Find where the given text appears and provide that cell's center as [X, Y] coordinate. 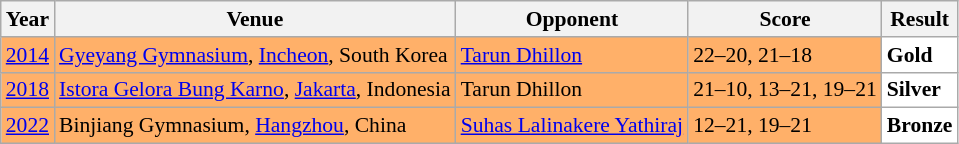
21–10, 13–21, 19–21 [785, 90]
Score [785, 19]
Opponent [572, 19]
Gyeyang Gymnasium, Incheon, South Korea [255, 55]
Binjiang Gymnasium, Hangzhou, China [255, 126]
2022 [28, 126]
2018 [28, 90]
Venue [255, 19]
Result [920, 19]
Suhas Lalinakere Yathiraj [572, 126]
2014 [28, 55]
22–20, 21–18 [785, 55]
Silver [920, 90]
Istora Gelora Bung Karno, Jakarta, Indonesia [255, 90]
Gold [920, 55]
Bronze [920, 126]
Year [28, 19]
12–21, 19–21 [785, 126]
